Search for the cell housing the specified text and yield its (X, Y) center coordinate. 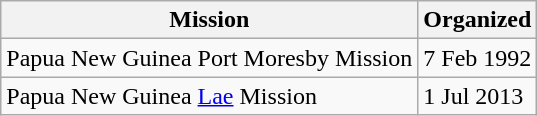
Papua New Guinea Port Moresby Mission (210, 58)
Organized (478, 20)
7 Feb 1992 (478, 58)
1 Jul 2013 (478, 96)
Papua New Guinea Lae Mission (210, 96)
Mission (210, 20)
